Capture the cell that displays the provided text and extract its [X, Y] central coordinate. 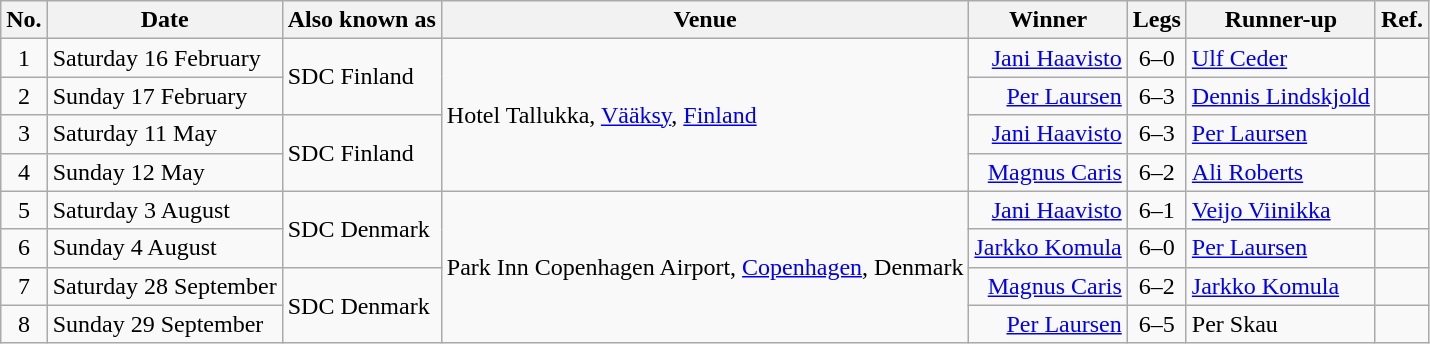
Runner-up [1280, 20]
Winner [1048, 20]
Saturday 3 August [164, 210]
Legs [1156, 20]
Sunday 29 September [164, 324]
2 [24, 96]
Sunday 17 February [164, 96]
Saturday 28 September [164, 286]
5 [24, 210]
Sunday 12 May [164, 172]
Saturday 11 May [164, 134]
8 [24, 324]
Veijo Viinikka [1280, 210]
6 [24, 248]
Date [164, 20]
Saturday 16 February [164, 58]
Dennis Lindskjold [1280, 96]
Hotel Tallukka, Vääksy, Finland [705, 115]
Ref. [1402, 20]
6–5 [1156, 324]
Park Inn Copenhagen Airport, Copenhagen, Denmark [705, 267]
Ali Roberts [1280, 172]
Ulf Ceder [1280, 58]
1 [24, 58]
Venue [705, 20]
7 [24, 286]
Sunday 4 August [164, 248]
No. [24, 20]
3 [24, 134]
Also known as [362, 20]
Per Skau [1280, 324]
6–1 [1156, 210]
4 [24, 172]
